Detect which cell encompasses the target text, then output its [X, Y] center coordinate. 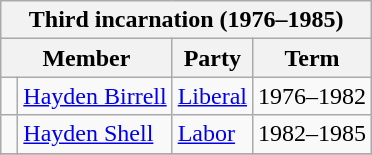
Hayden Birrell [95, 96]
Party [212, 58]
1982–1985 [312, 134]
Member [86, 58]
Liberal [212, 96]
Third incarnation (1976–1985) [186, 20]
Term [312, 58]
1976–1982 [312, 96]
Hayden Shell [95, 134]
Labor [212, 134]
